Detect which cell encompasses the target text, then output its [x, y] center coordinate. 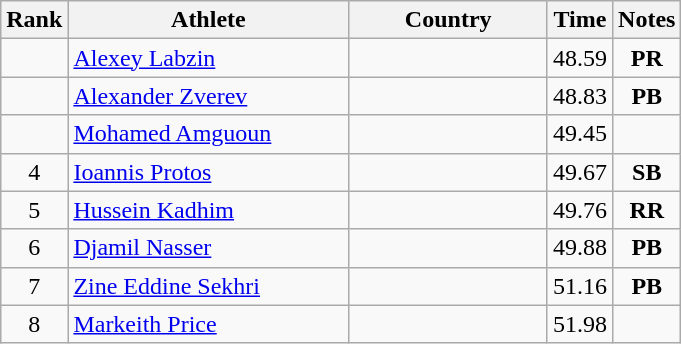
6 [34, 248]
Djamil Nasser [208, 248]
Rank [34, 20]
49.76 [580, 210]
51.98 [580, 324]
49.45 [580, 134]
48.59 [580, 58]
Athlete [208, 20]
Alexander Zverev [208, 96]
PR [647, 58]
49.88 [580, 248]
4 [34, 172]
RR [647, 210]
Ioannis Protos [208, 172]
Country [448, 20]
Time [580, 20]
5 [34, 210]
SB [647, 172]
8 [34, 324]
Mohamed Amguoun [208, 134]
51.16 [580, 286]
Alexey Labzin [208, 58]
Zine Eddine Sekhri [208, 286]
Hussein Kadhim [208, 210]
48.83 [580, 96]
Notes [647, 20]
49.67 [580, 172]
Markeith Price [208, 324]
7 [34, 286]
